Provide the (X, Y) coordinate of the cell's center where the given text is located.  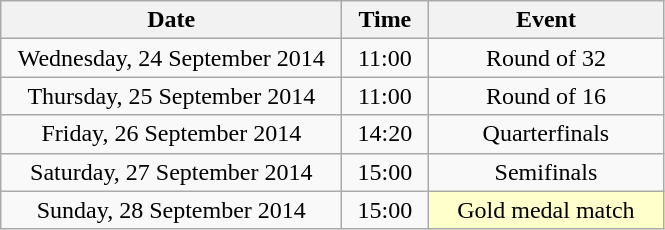
Sunday, 28 September 2014 (172, 210)
Round of 32 (546, 58)
Semifinals (546, 172)
Time (385, 20)
Event (546, 20)
Saturday, 27 September 2014 (172, 172)
Gold medal match (546, 210)
14:20 (385, 134)
Friday, 26 September 2014 (172, 134)
Date (172, 20)
Quarterfinals (546, 134)
Thursday, 25 September 2014 (172, 96)
Round of 16 (546, 96)
Wednesday, 24 September 2014 (172, 58)
